Search for the cell housing the specified text and yield its [x, y] center coordinate. 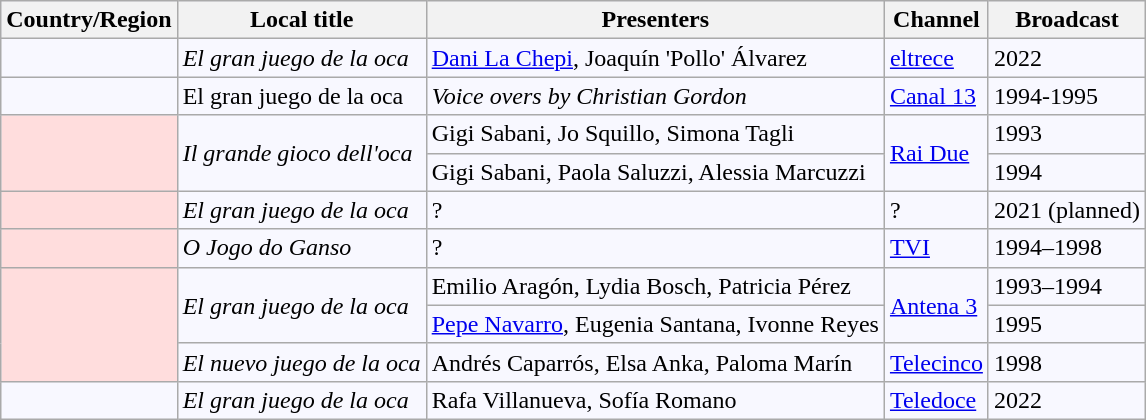
Andrés Caparrós, Elsa Anka, Paloma Marín [655, 362]
El nuevo juego de la oca [302, 362]
Country/Region [89, 20]
Gigi Sabani, Jo Squillo, Simona Tagli [655, 134]
Rafa Villanueva, Sofía Romano [655, 400]
TVI [936, 248]
Dani La Chepi, Joaquín 'Pollo' Álvarez [655, 58]
Il grande gioco dell'oca [302, 153]
1995 [1066, 324]
Telecinco [936, 362]
1994 [1066, 172]
Rai Due [936, 153]
Local title [302, 20]
1993–1994 [1066, 286]
Teledoce [936, 400]
1998 [1066, 362]
Presenters [655, 20]
1994-1995 [1066, 96]
Channel [936, 20]
Broadcast [1066, 20]
eltrece [936, 58]
Gigi Sabani, Paola Saluzzi, Alessia Marcuzzi [655, 172]
1993 [1066, 134]
Emilio Aragón, Lydia Bosch, Patricia Pérez [655, 286]
Canal 13 [936, 96]
Pepe Navarro, Eugenia Santana, Ivonne Reyes [655, 324]
1994–1998 [1066, 248]
Voice overs by Christian Gordon [655, 96]
Antena 3 [936, 305]
2021 (planned) [1066, 210]
O Jogo do Ganso [302, 248]
